Search for the cell housing the specified text and yield its (X, Y) center coordinate. 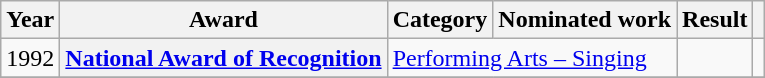
Award (224, 20)
Result (715, 20)
Performing Arts – Singing (532, 58)
Category (440, 20)
Nominated work (585, 20)
Year (30, 20)
National Award of Recognition (224, 58)
1992 (30, 58)
